Capture the cell that displays the provided text and extract its [x, y] central coordinate. 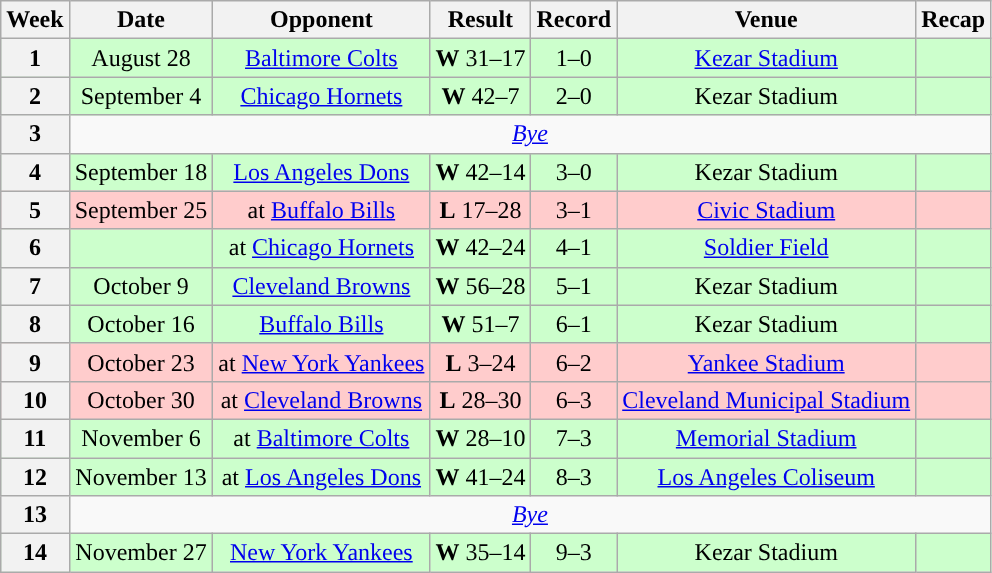
at Cleveland Browns [322, 400]
8 [35, 324]
W 31–17 [480, 58]
3 [35, 134]
Yankee Stadium [766, 362]
September 25 [141, 210]
L 17–28 [480, 210]
Memorial Stadium [766, 438]
3–1 [574, 210]
Venue [766, 20]
Opponent [322, 20]
1 [35, 58]
at Los Angeles Dons [322, 477]
Record [574, 20]
October 23 [141, 362]
5–1 [574, 286]
November 6 [141, 438]
3–0 [574, 172]
9 [35, 362]
October 30 [141, 400]
August 28 [141, 58]
6–2 [574, 362]
6–3 [574, 400]
at Buffalo Bills [322, 210]
November 27 [141, 553]
Civic Stadium [766, 210]
4–1 [574, 248]
W 42–14 [480, 172]
W 28–10 [480, 438]
November 13 [141, 477]
13 [35, 515]
6 [35, 248]
2–0 [574, 96]
Chicago Hornets [322, 96]
12 [35, 477]
W 42–7 [480, 96]
1–0 [574, 58]
Buffalo Bills [322, 324]
Los Angeles Coliseum [766, 477]
Baltimore Colts [322, 58]
14 [35, 553]
W 41–24 [480, 477]
at Chicago Hornets [322, 248]
5 [35, 210]
L 28–30 [480, 400]
W 35–14 [480, 553]
September 4 [141, 96]
Los Angeles Dons [322, 172]
8–3 [574, 477]
W 42–24 [480, 248]
2 [35, 96]
7–3 [574, 438]
Recap [954, 20]
7 [35, 286]
6–1 [574, 324]
Week [35, 20]
W 51–7 [480, 324]
Cleveland Browns [322, 286]
4 [35, 172]
11 [35, 438]
Soldier Field [766, 248]
10 [35, 400]
New York Yankees [322, 553]
Result [480, 20]
L 3–24 [480, 362]
at Baltimore Colts [322, 438]
Cleveland Municipal Stadium [766, 400]
9–3 [574, 553]
W 56–28 [480, 286]
September 18 [141, 172]
Date [141, 20]
at New York Yankees [322, 362]
October 9 [141, 286]
October 16 [141, 324]
